Search for the cell housing the specified text and yield its (X, Y) center coordinate. 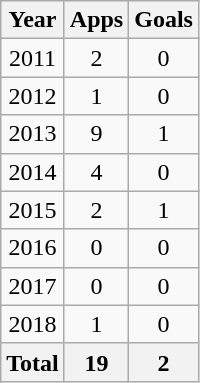
2018 (33, 324)
2014 (33, 172)
Total (33, 362)
9 (96, 134)
Goals (164, 20)
Apps (96, 20)
2011 (33, 58)
2016 (33, 248)
Year (33, 20)
2017 (33, 286)
2015 (33, 210)
19 (96, 362)
2013 (33, 134)
2012 (33, 96)
4 (96, 172)
